Return (X, Y) of the center of cell containing provided text 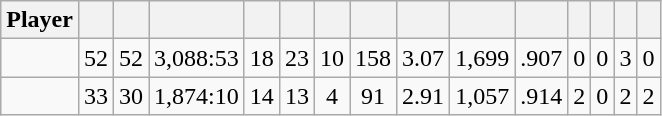
4 (332, 96)
33 (96, 96)
3.07 (424, 58)
3 (626, 58)
1,057 (482, 96)
1,874:10 (197, 96)
1,699 (482, 58)
18 (262, 58)
2.91 (424, 96)
.914 (542, 96)
158 (374, 58)
10 (332, 58)
13 (296, 96)
.907 (542, 58)
30 (132, 96)
91 (374, 96)
14 (262, 96)
23 (296, 58)
Player (40, 20)
3,088:53 (197, 58)
